Output the (X, Y) coordinate of the center of the cell containing the given text.  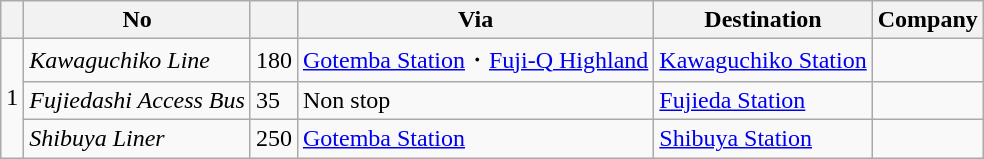
Fujiedashi Access Bus (138, 100)
Via (475, 20)
Non stop (475, 100)
35 (274, 100)
Kawaguchiko Station (763, 60)
Company (928, 20)
180 (274, 60)
Shibuya Station (763, 138)
Gotemba Station・Fuji-Q Highland (475, 60)
Gotemba Station (475, 138)
250 (274, 138)
Shibuya Liner (138, 138)
1 (12, 98)
No (138, 20)
Fujieda Station (763, 100)
Kawaguchiko Line (138, 60)
Destination (763, 20)
